Locate the cell with the specified text and output its [X, Y] center coordinate. 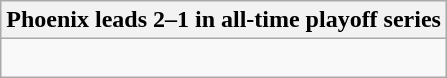
Phoenix leads 2–1 in all-time playoff series [224, 20]
